Provide the [X, Y] coordinate of the cell's center where the given text is located.  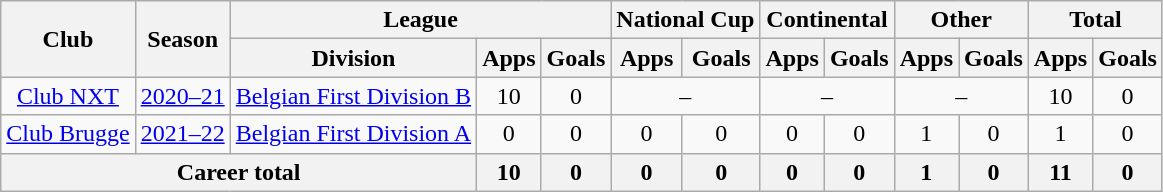
League [420, 20]
Belgian First Division B [353, 96]
Career total [239, 172]
2020–21 [182, 96]
Belgian First Division A [353, 134]
Division [353, 58]
National Cup [686, 20]
11 [1060, 172]
Club Brugge [68, 134]
Season [182, 39]
Continental [827, 20]
Total [1095, 20]
Club [68, 39]
Club NXT [68, 96]
2021–22 [182, 134]
Other [961, 20]
